Output the (X, Y) coordinate of the center of the cell containing the given text.  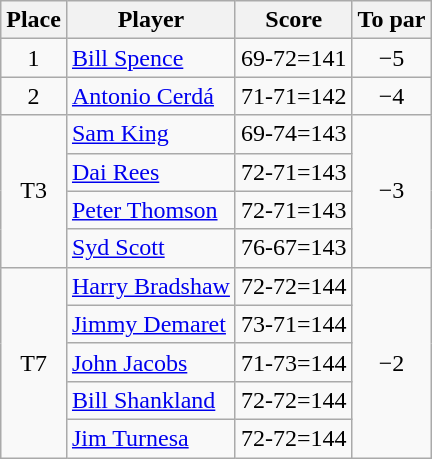
Score (294, 20)
Place (34, 20)
Dai Rees (150, 172)
1 (34, 58)
Bill Shankland (150, 400)
71-73=144 (294, 362)
T7 (34, 362)
Syd Scott (150, 248)
T3 (34, 191)
73-71=144 (294, 324)
Jim Turnesa (150, 438)
−3 (392, 191)
Harry Bradshaw (150, 286)
John Jacobs (150, 362)
To par (392, 20)
−2 (392, 362)
Antonio Cerdá (150, 96)
Player (150, 20)
69-74=143 (294, 134)
Jimmy Demaret (150, 324)
76-67=143 (294, 248)
Bill Spence (150, 58)
69-72=141 (294, 58)
71-71=142 (294, 96)
−5 (392, 58)
2 (34, 96)
Peter Thomson (150, 210)
−4 (392, 96)
Sam King (150, 134)
